Locate the cell with the specified text and output its (x, y) center coordinate. 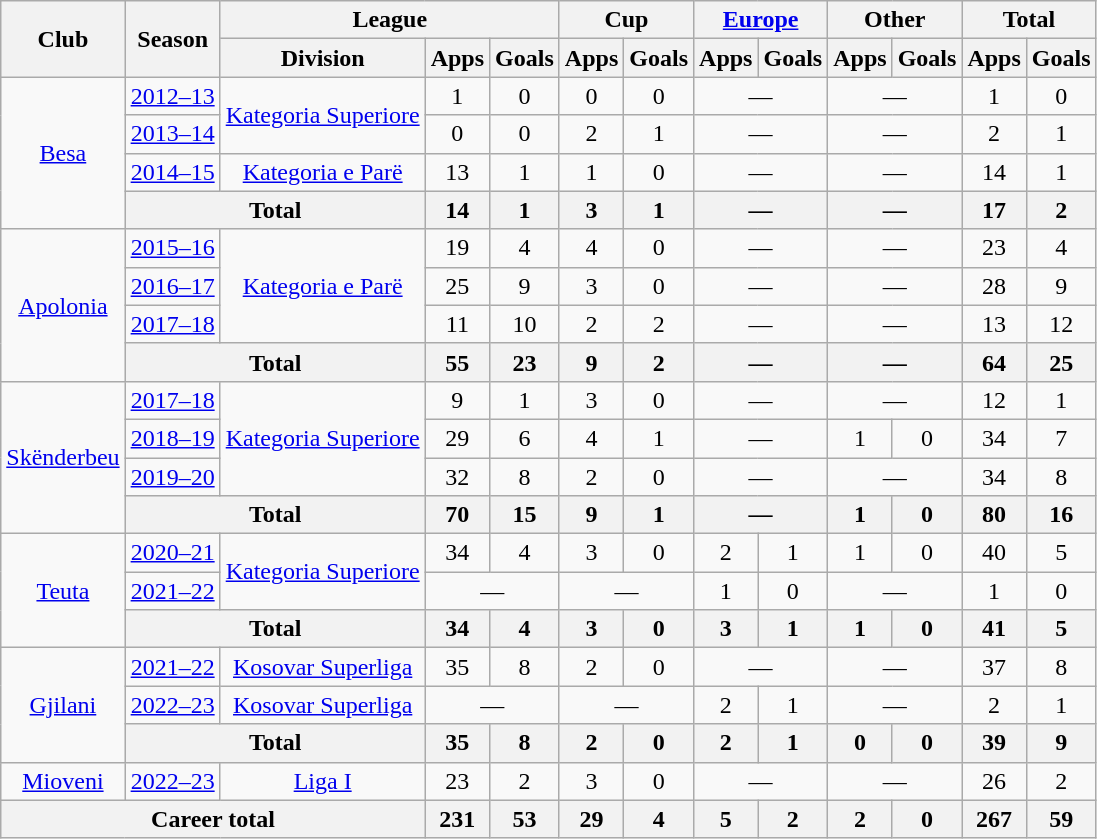
231 (457, 819)
2016–17 (172, 286)
Other (895, 20)
80 (994, 515)
Skënderbeu (63, 457)
26 (994, 781)
55 (457, 362)
2014–15 (172, 172)
64 (994, 362)
Season (172, 39)
Europe (761, 20)
267 (994, 819)
28 (994, 286)
70 (457, 515)
2018–19 (172, 438)
Mioveni (63, 781)
Gjilani (63, 705)
10 (525, 324)
41 (994, 629)
2019–20 (172, 477)
2012–13 (172, 96)
40 (994, 553)
16 (1061, 515)
Besa (63, 153)
Club (63, 39)
Teuta (63, 591)
Cup (626, 20)
7 (1061, 438)
19 (457, 248)
League (390, 20)
Apolonia (63, 305)
37 (994, 667)
11 (457, 324)
2015–16 (172, 248)
6 (525, 438)
Division (322, 58)
39 (994, 743)
32 (457, 477)
2013–14 (172, 134)
59 (1061, 819)
17 (994, 210)
Career total (213, 819)
15 (525, 515)
2020–21 (172, 553)
53 (525, 819)
Liga I (322, 781)
